Extract the (x, y) coordinate from the center of the cell holding the provided text.  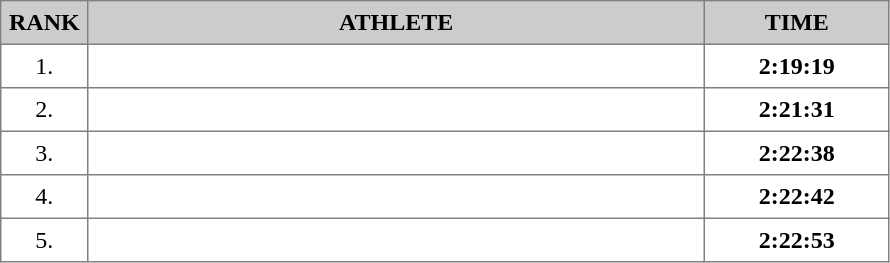
2. (44, 110)
3. (44, 153)
TIME (796, 23)
2:22:53 (796, 240)
2:22:38 (796, 153)
2:21:31 (796, 110)
2:22:42 (796, 197)
2:19:19 (796, 66)
4. (44, 197)
ATHLETE (396, 23)
1. (44, 66)
RANK (44, 23)
5. (44, 240)
